Scan for the cell matching the given text and deliver its [x, y] coordinate at center. 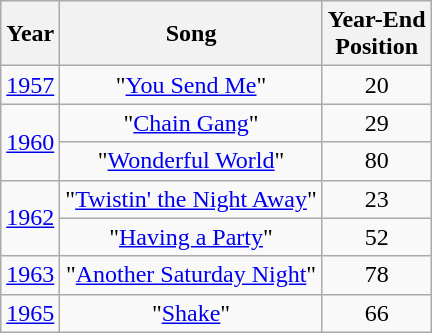
66 [376, 313]
"Twistin' the Night Away" [191, 199]
1963 [30, 275]
"Chain Gang" [191, 123]
"Another Saturday Night" [191, 275]
"Having a Party" [191, 237]
29 [376, 123]
"You Send Me" [191, 85]
20 [376, 85]
1957 [30, 85]
52 [376, 237]
"Shake" [191, 313]
Year-EndPosition [376, 34]
1965 [30, 313]
78 [376, 275]
Song [191, 34]
1960 [30, 142]
80 [376, 161]
1962 [30, 218]
23 [376, 199]
"Wonderful World" [191, 161]
Year [30, 34]
